Provide the [x, y] coordinate of the cell's center where the given text is located.  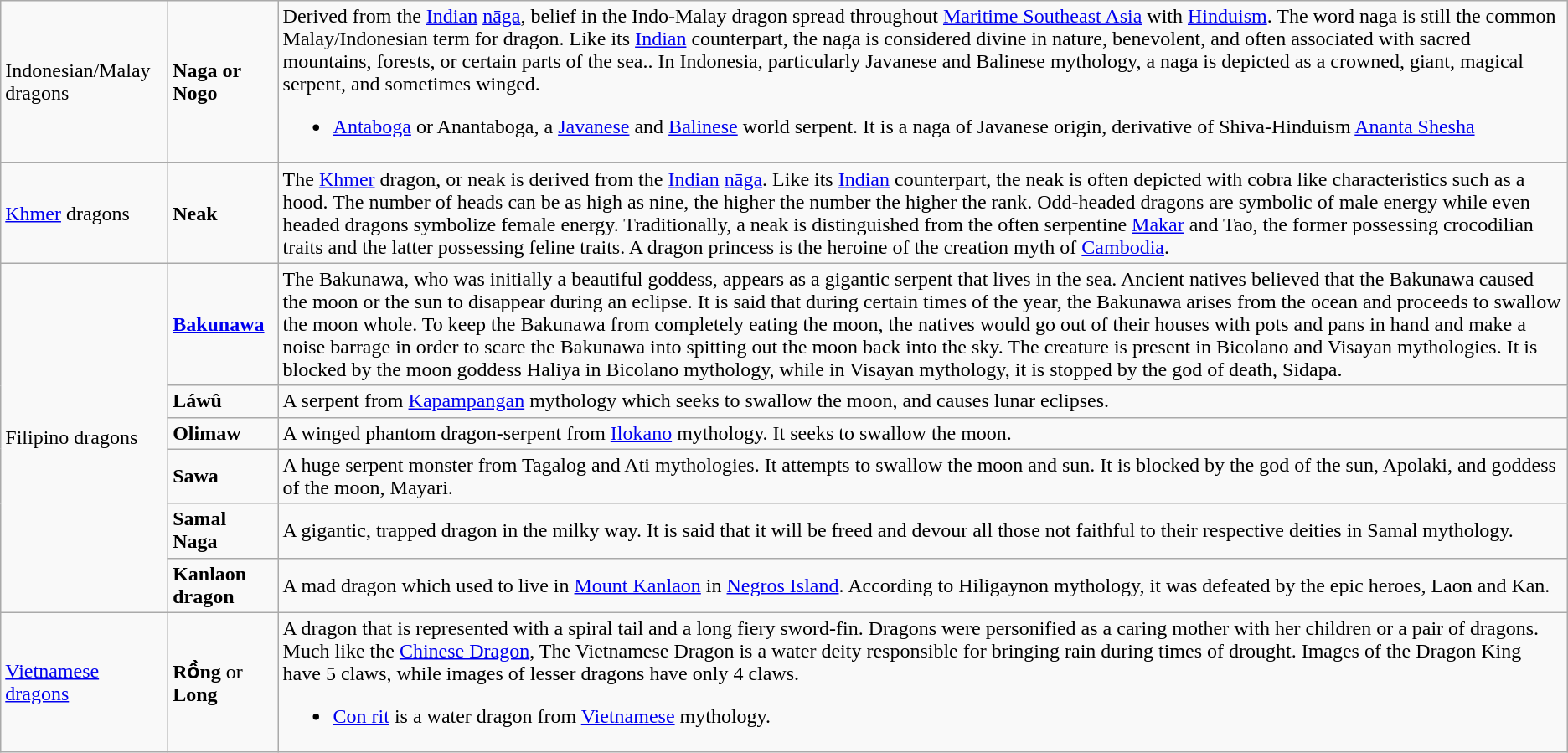
Neak [223, 213]
Vietnamese dragons [85, 682]
Bakunawa [223, 324]
A serpent from Kapampangan mythology which seeks to swallow the moon, and causes lunar eclipses. [923, 401]
Olimaw [223, 433]
Samal Naga [223, 531]
A winged phantom dragon-serpent from Ilokano mythology. It seeks to swallow the moon. [923, 433]
Sawa [223, 476]
Filipino dragons [85, 437]
Kanlaon dragon [223, 585]
Indonesian/Malay dragons [85, 82]
Khmer dragons [85, 213]
Láwû [223, 401]
Naga or Nogo [223, 82]
Rồng or Long [223, 682]
